For the text-containing cell, return its midpoint in [X, Y] coordinate format. 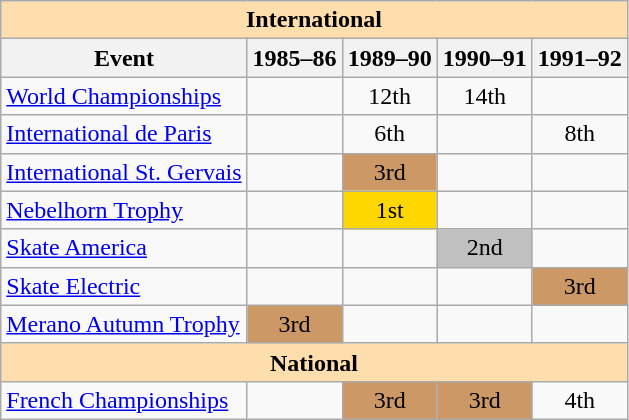
6th [390, 134]
14th [484, 96]
Nebelhorn Trophy [124, 210]
Skate Electric [124, 286]
1990–91 [484, 58]
1991–92 [580, 58]
8th [580, 134]
International de Paris [124, 134]
2nd [484, 248]
World Championships [124, 96]
Event [124, 58]
1985–86 [294, 58]
12th [390, 96]
1989–90 [390, 58]
4th [580, 400]
French Championships [124, 400]
Merano Autumn Trophy [124, 324]
Skate America [124, 248]
National [314, 362]
International [314, 20]
1st [390, 210]
International St. Gervais [124, 172]
